Provide the (X, Y) coordinate of the cell's center where the given text is located.  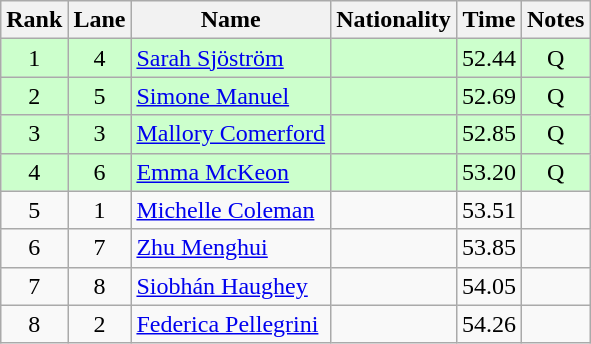
52.85 (488, 134)
Siobhán Haughey (231, 286)
Mallory Comerford (231, 134)
52.44 (488, 58)
Emma McKeon (231, 172)
Time (488, 20)
Simone Manuel (231, 96)
54.26 (488, 324)
Name (231, 20)
Rank (34, 20)
52.69 (488, 96)
Federica Pellegrini (231, 324)
53.51 (488, 210)
Michelle Coleman (231, 210)
Zhu Menghui (231, 248)
53.85 (488, 248)
53.20 (488, 172)
Sarah Sjöström (231, 58)
54.05 (488, 286)
Notes (555, 20)
Nationality (394, 20)
Lane (100, 20)
